Find where the given text appears and provide that cell's center as (x, y) coordinate. 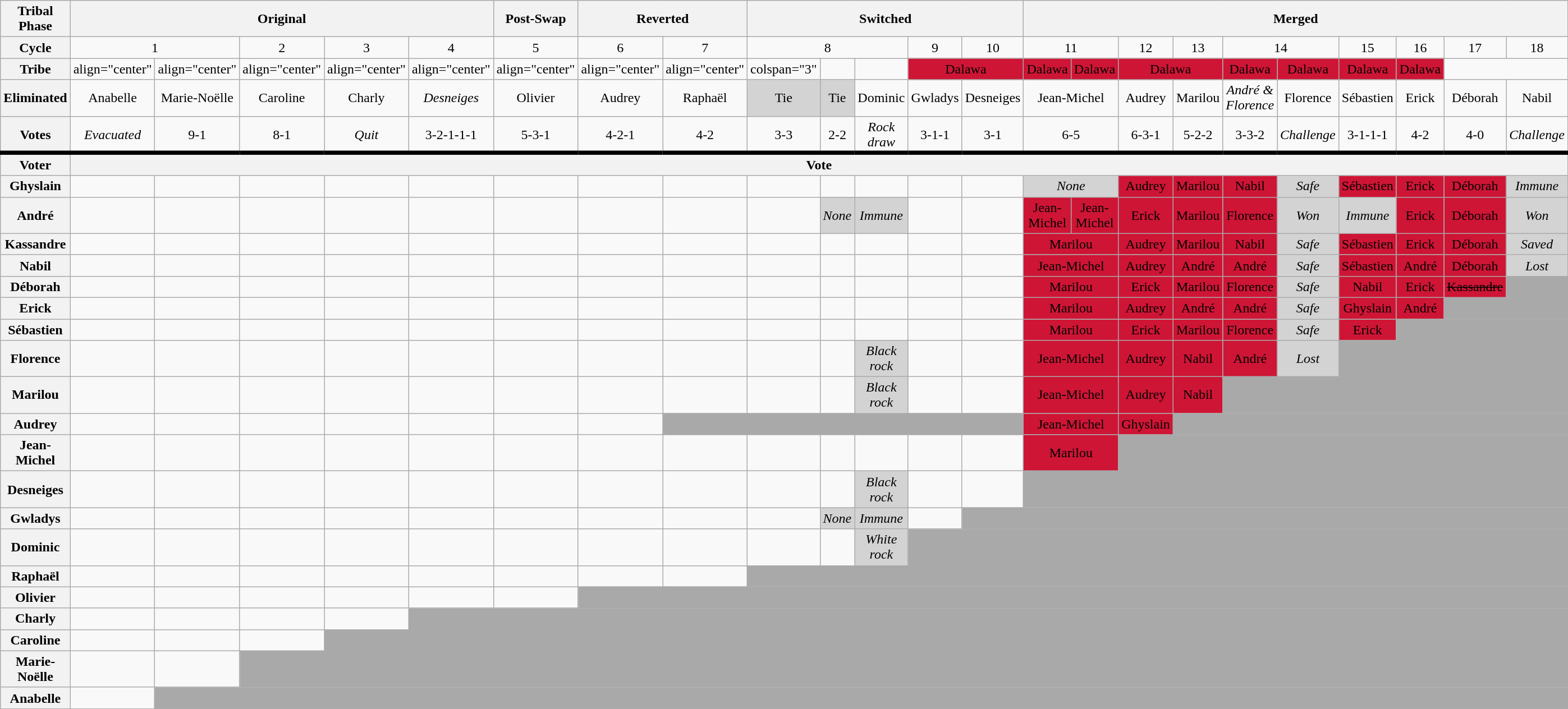
12 (1146, 48)
Tribal Phase (35, 19)
Vote (819, 164)
2 (282, 48)
colspan="3" (784, 69)
4 (451, 48)
10 (993, 48)
White rock (881, 547)
3-3 (784, 135)
6 (621, 48)
Original (282, 19)
André & Florence (1250, 98)
Merged (1295, 19)
8-1 (282, 135)
3-2-1-1-1 (451, 135)
9-1 (198, 135)
6-3-1 (1146, 135)
8 (828, 48)
5-3-1 (535, 135)
17 (1475, 48)
4-0 (1475, 135)
18 (1537, 48)
15 (1367, 48)
3-1-1-1 (1367, 135)
4-2-1 (621, 135)
2-2 (837, 135)
16 (1420, 48)
13 (1198, 48)
Evacuated (112, 135)
5-2-2 (1198, 135)
7 (705, 48)
6-5 (1071, 135)
Eliminated (35, 98)
11 (1071, 48)
3-3-2 (1250, 135)
Voter (35, 164)
Cycle (35, 48)
Quit (367, 135)
9 (935, 48)
Rock draw (881, 135)
14 (1281, 48)
3-1-1 (935, 135)
Reverted (663, 19)
3-1 (993, 135)
Votes (35, 135)
3 (367, 48)
5 (535, 48)
Saved (1537, 244)
1 (155, 48)
Post-Swap (535, 19)
Switched (886, 19)
Tribe (35, 69)
